Locate the cell with the specified text and output its (x, y) center coordinate. 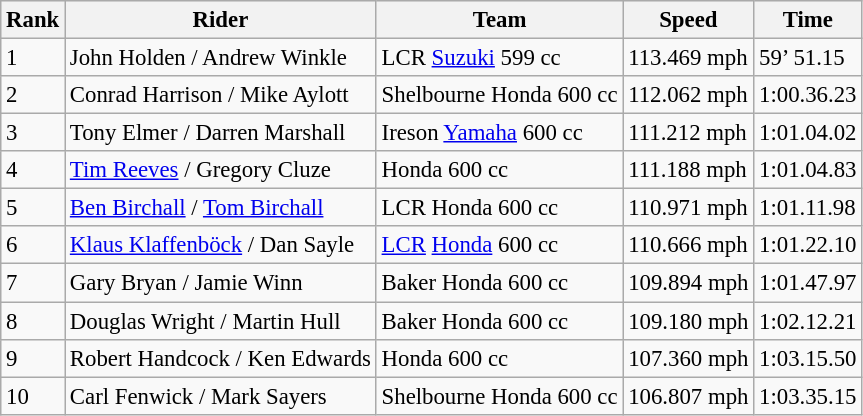
5 (33, 208)
7 (33, 283)
1:01.04.02 (808, 133)
6 (33, 245)
1:03.35.15 (808, 396)
10 (33, 396)
111.212 mph (688, 133)
4 (33, 170)
111.188 mph (688, 170)
Team (500, 20)
2 (33, 95)
3 (33, 133)
1:03.15.50 (808, 358)
109.894 mph (688, 283)
Conrad Harrison / Mike Aylott (221, 95)
Ireson Yamaha 600 cc (500, 133)
106.807 mph (688, 396)
1 (33, 58)
9 (33, 358)
110.971 mph (688, 208)
John Holden / Andrew Winkle (221, 58)
1:02.12.21 (808, 321)
110.666 mph (688, 245)
Tony Elmer / Darren Marshall (221, 133)
Time (808, 20)
107.360 mph (688, 358)
109.180 mph (688, 321)
112.062 mph (688, 95)
Tim Reeves / Gregory Cluze (221, 170)
1:01.22.10 (808, 245)
59’ 51.15 (808, 58)
8 (33, 321)
1:01.11.98 (808, 208)
Rank (33, 20)
113.469 mph (688, 58)
Gary Bryan / Jamie Winn (221, 283)
Rider (221, 20)
1:00.36.23 (808, 95)
Carl Fenwick / Mark Sayers (221, 396)
1:01.47.97 (808, 283)
LCR Suzuki 599 cc (500, 58)
Klaus Klaffenböck / Dan Sayle (221, 245)
Douglas Wright / Martin Hull (221, 321)
Ben Birchall / Tom Birchall (221, 208)
Speed (688, 20)
Robert Handcock / Ken Edwards (221, 358)
1:01.04.83 (808, 170)
